Output the (x, y) coordinate of the center of the cell containing the given text.  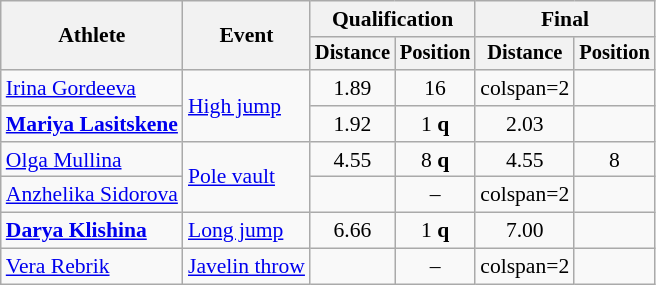
Athlete (92, 36)
8 q (435, 160)
Olga Mullina (92, 160)
8 (614, 160)
7.00 (524, 231)
Irina Gordeeva (92, 88)
Vera Rebrik (92, 267)
1.92 (352, 124)
Pole vault (246, 178)
Qualification (392, 19)
Long jump (246, 231)
1.89 (352, 88)
Darya Klishina (92, 231)
Anzhelika Sidorova (92, 195)
2.03 (524, 124)
High jump (246, 106)
Final (564, 19)
16 (435, 88)
6.66 (352, 231)
Javelin throw (246, 267)
Mariya Lasitskene (92, 124)
Event (246, 36)
